Detect which cell encompasses the target text, then output its (x, y) center coordinate. 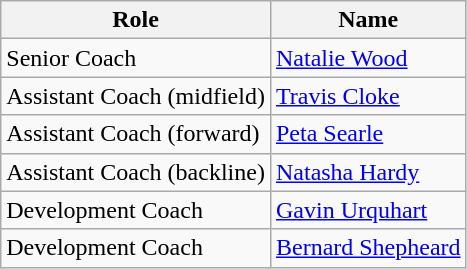
Peta Searle (368, 134)
Gavin Urquhart (368, 210)
Assistant Coach (backline) (136, 172)
Assistant Coach (midfield) (136, 96)
Natalie Wood (368, 58)
Travis Cloke (368, 96)
Name (368, 20)
Natasha Hardy (368, 172)
Senior Coach (136, 58)
Bernard Shepheard (368, 248)
Assistant Coach (forward) (136, 134)
Role (136, 20)
